Return the [x, y] coordinate for the center point of the cell that contains the specified text.  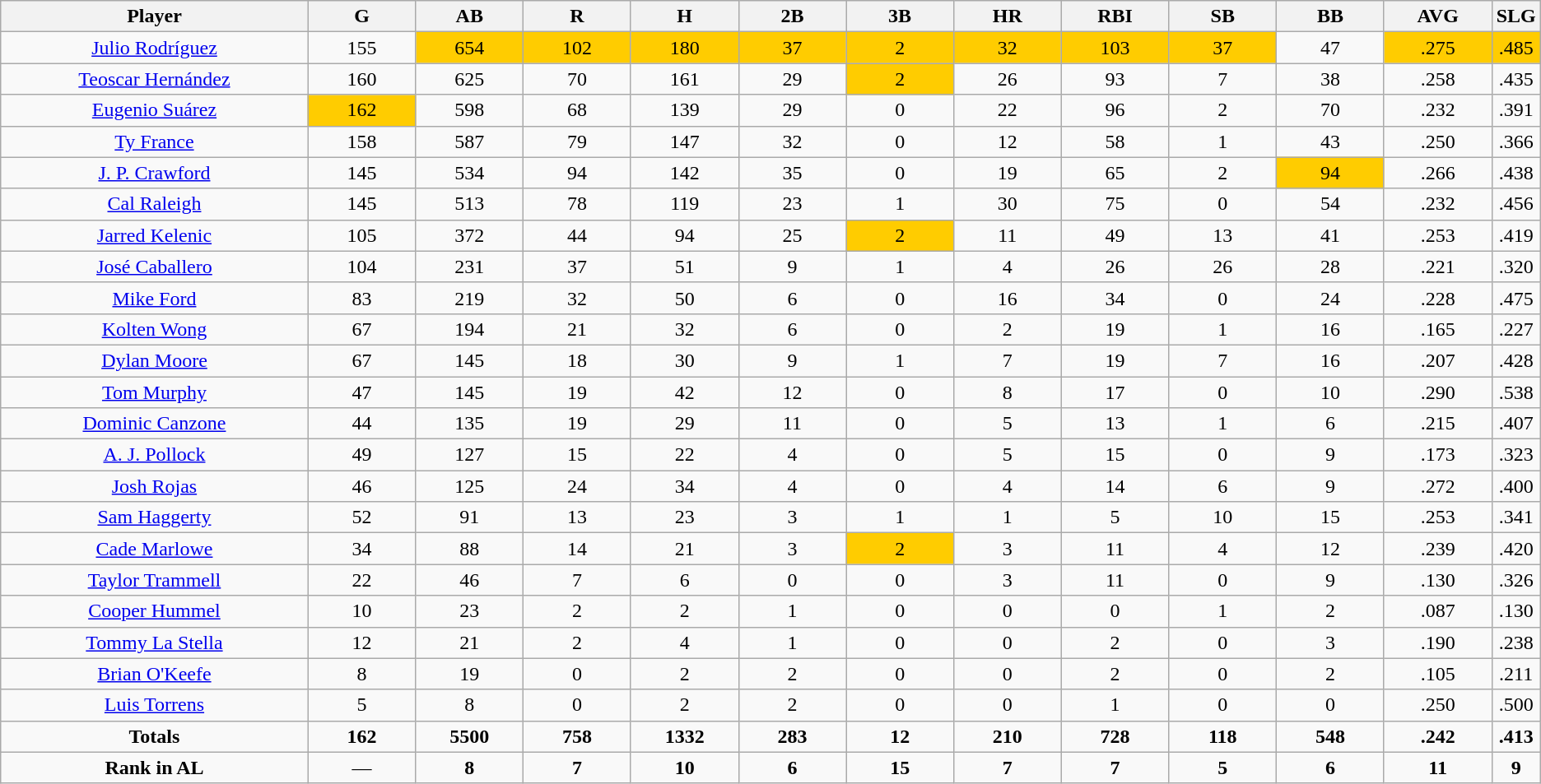
.275 [1437, 48]
.391 [1516, 110]
52 [362, 517]
Cal Raleigh [155, 204]
58 [1115, 141]
Dylan Moore [155, 360]
HR [1008, 16]
78 [578, 204]
118 [1223, 736]
.190 [1437, 643]
18 [578, 360]
.227 [1516, 329]
79 [578, 141]
372 [469, 235]
91 [469, 517]
65 [1115, 173]
160 [362, 79]
210 [1008, 736]
.087 [1437, 611]
194 [469, 329]
Tom Murphy [155, 392]
Josh Rojas [155, 486]
Cade Marlowe [155, 549]
.165 [1437, 329]
.419 [1516, 235]
17 [1115, 392]
.413 [1516, 736]
625 [469, 79]
534 [469, 173]
J. P. Crawford [155, 173]
.173 [1437, 455]
127 [469, 455]
A. J. Pollock [155, 455]
.341 [1516, 517]
.105 [1437, 674]
75 [1115, 204]
.456 [1516, 204]
135 [469, 424]
Sam Haggerty [155, 517]
José Caballero [155, 267]
103 [1115, 48]
93 [1115, 79]
Luis Torrens [155, 705]
51 [685, 267]
.438 [1516, 173]
.211 [1516, 674]
.485 [1516, 48]
Rank in AL [155, 768]
AB [469, 16]
654 [469, 48]
.323 [1516, 455]
.366 [1516, 141]
155 [362, 48]
.215 [1437, 424]
Cooper Hummel [155, 611]
5500 [469, 736]
180 [685, 48]
41 [1330, 235]
Taylor Trammell [155, 580]
Kolten Wong [155, 329]
161 [685, 79]
Jarred Kelenic [155, 235]
68 [578, 110]
Mike Ford [155, 298]
SB [1223, 16]
.407 [1516, 424]
AVG [1437, 16]
.242 [1437, 736]
283 [792, 736]
758 [578, 736]
Teoscar Hernández [155, 79]
.500 [1516, 705]
104 [362, 267]
2B [792, 16]
587 [469, 141]
.221 [1437, 267]
.290 [1437, 392]
25 [792, 235]
54 [1330, 204]
Player [155, 16]
231 [469, 267]
43 [1330, 141]
— [362, 768]
35 [792, 173]
139 [685, 110]
1332 [685, 736]
G [362, 16]
.258 [1437, 79]
219 [469, 298]
.435 [1516, 79]
38 [1330, 79]
125 [469, 486]
3B [901, 16]
28 [1330, 267]
H [685, 16]
Julio Rodríguez [155, 48]
50 [685, 298]
.239 [1437, 549]
.272 [1437, 486]
Tommy La Stella [155, 643]
.428 [1516, 360]
.475 [1516, 298]
147 [685, 141]
.207 [1437, 360]
R [578, 16]
.400 [1516, 486]
513 [469, 204]
.420 [1516, 549]
83 [362, 298]
.228 [1437, 298]
Ty France [155, 141]
119 [685, 204]
.320 [1516, 267]
.238 [1516, 643]
88 [469, 549]
42 [685, 392]
Eugenio Suárez [155, 110]
102 [578, 48]
.326 [1516, 580]
598 [469, 110]
728 [1115, 736]
BB [1330, 16]
Totals [155, 736]
Dominic Canzone [155, 424]
142 [685, 173]
548 [1330, 736]
.266 [1437, 173]
Brian O'Keefe [155, 674]
158 [362, 141]
105 [362, 235]
SLG [1516, 16]
RBI [1115, 16]
.538 [1516, 392]
96 [1115, 110]
